For the text-containing cell, return its midpoint in (x, y) coordinate format. 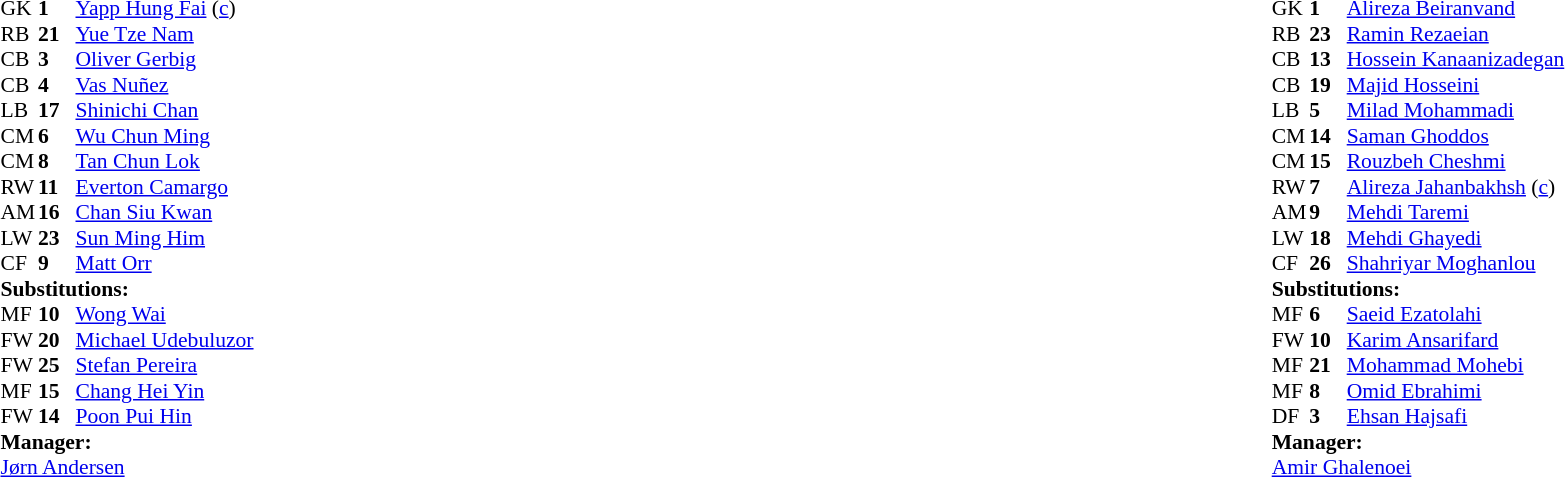
Majid Hosseini (1456, 85)
18 (1328, 238)
11 (57, 187)
Saeid Ezatolahi (1456, 315)
Ramin Rezaeian (1456, 34)
4 (57, 85)
Oliver Gerbig (165, 59)
19 (1328, 85)
Omid Ebrahimi (1456, 391)
Tan Chun Lok (165, 161)
Everton Camargo (165, 187)
25 (57, 365)
Mehdi Ghayedi (1456, 238)
Stefan Pereira (165, 365)
Wong Wai (165, 315)
16 (57, 213)
Poon Pui Hin (165, 417)
5 (1328, 111)
Shinichi Chan (165, 111)
7 (1328, 187)
Mehdi Taremi (1456, 213)
Saman Ghoddos (1456, 136)
Shahriyar Moghanlou (1456, 263)
Matt Orr (165, 263)
Hossein Kanaanizadegan (1456, 59)
DF (1291, 417)
Chan Siu Kwan (165, 213)
Yue Tze Nam (165, 34)
26 (1328, 263)
Sun Ming Him (165, 238)
Alireza Jahanbakhsh (c) (1456, 187)
Karim Ansarifard (1456, 340)
Wu Chun Ming (165, 136)
Milad Mohammadi (1456, 111)
17 (57, 111)
Michael Udebuluzor (165, 340)
13 (1328, 59)
Rouzbeh Cheshmi (1456, 161)
Vas Nuñez (165, 85)
20 (57, 340)
Mohammad Mohebi (1456, 365)
Ehsan Hajsafi (1456, 417)
Chang Hei Yin (165, 391)
